Return the [X, Y] coordinate for the center point of the cell that contains the specified text.  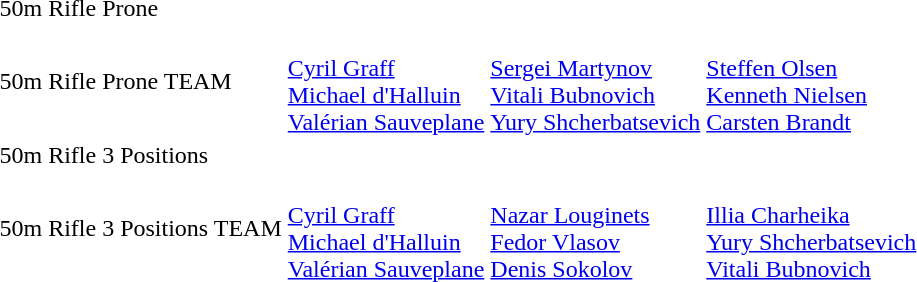
Sergei MartynovVitali BubnovichYury Shcherbatsevich [596, 82]
Cyril GraffMichael d'HalluinValérian Sauveplane [386, 82]
